Detect which cell encompasses the target text, then output its (x, y) center coordinate. 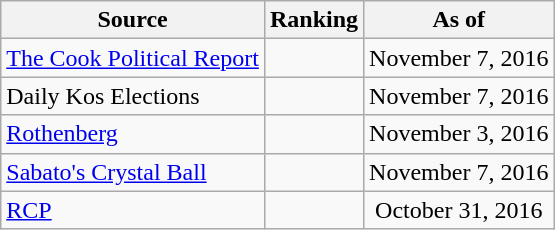
November 3, 2016 (459, 134)
As of (459, 20)
Rothenberg (133, 134)
Sabato's Crystal Ball (133, 172)
RCP (133, 210)
The Cook Political Report (133, 58)
Source (133, 20)
October 31, 2016 (459, 210)
Daily Kos Elections (133, 96)
Ranking (314, 20)
